Return the (X, Y) coordinate for the center point of the cell that contains the specified text.  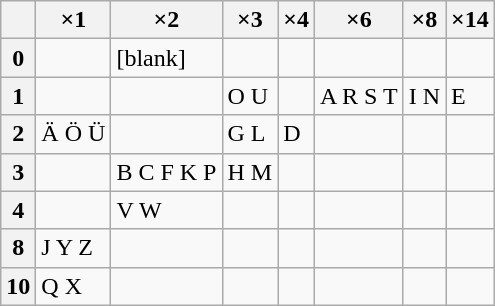
×3 (250, 20)
V W (166, 210)
0 (18, 58)
×4 (296, 20)
B C F K P (166, 172)
×2 (166, 20)
A R S T (358, 96)
J Y Z (74, 248)
1 (18, 96)
10 (18, 286)
×14 (470, 20)
×1 (74, 20)
2 (18, 134)
Q X (74, 286)
G L (250, 134)
Ä Ö Ü (74, 134)
4 (18, 210)
3 (18, 172)
×8 (424, 20)
E (470, 96)
I N (424, 96)
O U (250, 96)
×6 (358, 20)
H M (250, 172)
8 (18, 248)
[blank] (166, 58)
D (296, 134)
